Search for the cell housing the specified text and yield its (x, y) center coordinate. 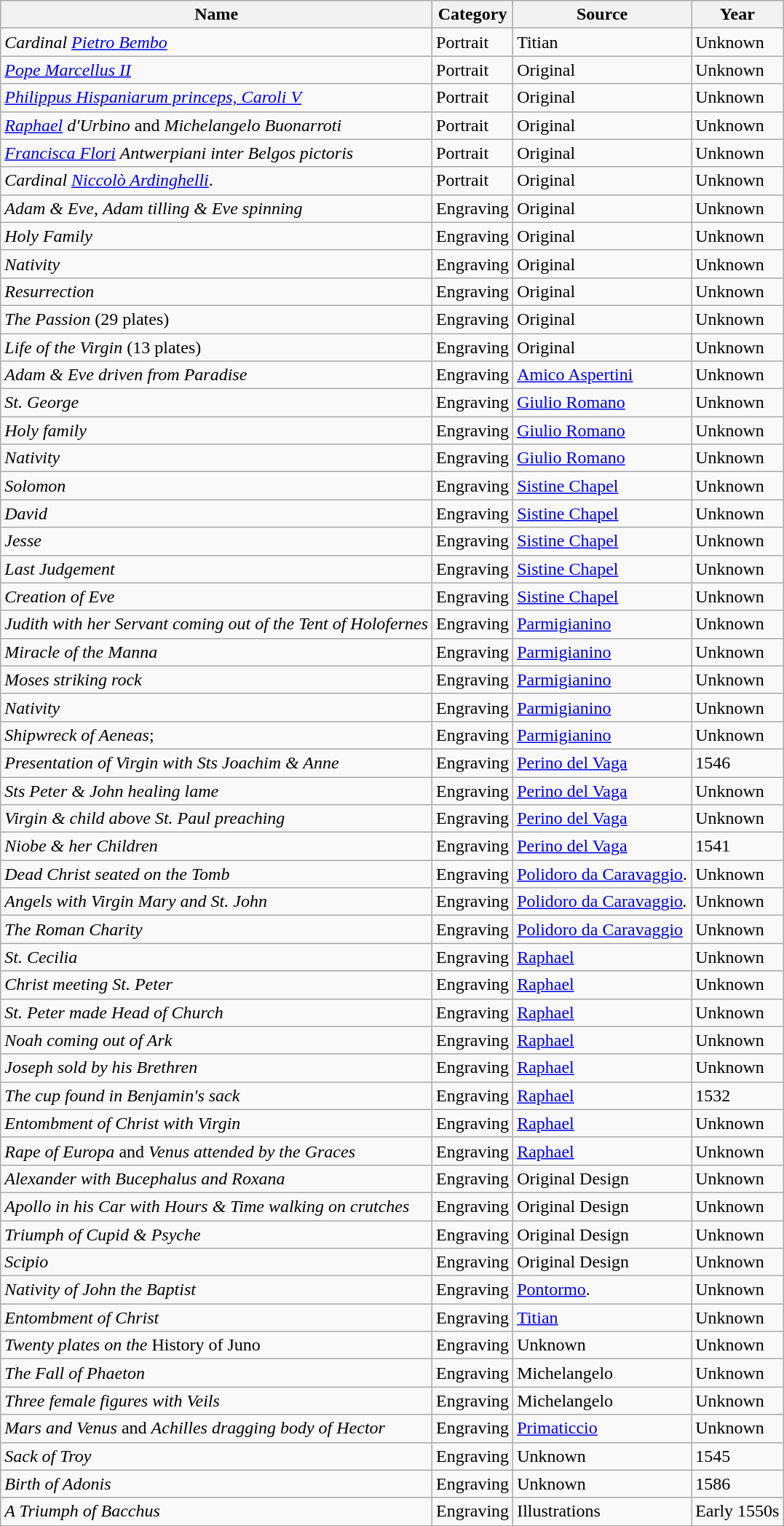
Scipio (217, 1262)
Joseph sold by his Brethren (217, 1068)
Cardinal Pietro Bembo (217, 42)
Year (737, 15)
Last Judgement (217, 569)
Amico Aspertini (603, 375)
Alexander with Bucephalus and Roxana (217, 1179)
The Fall of Phaeton (217, 1373)
1545 (737, 1456)
1541 (737, 846)
Holy Family (217, 236)
The Roman Charity (217, 929)
Dead Christ seated on the Tomb (217, 874)
Mars and Venus and Achilles dragging body of Hector (217, 1428)
Name (217, 15)
Cardinal Niccolò Ardinghelli. (217, 181)
Life of the Virgin (13 plates) (217, 347)
Jesse (217, 541)
Judith with her Servant coming out of the Tent of Holofernes (217, 624)
Adam & Eve driven from Paradise (217, 375)
Moses striking rock (217, 680)
Apollo in his Car with Hours & Time walking on crutches (217, 1206)
Angels with Virgin Mary and St. John (217, 902)
Shipwreck of Aeneas; (217, 735)
Three female figures with Veils (217, 1401)
Raphael d'Urbino and Michelangelo Buonarroti (217, 125)
Sts Peter & John healing lame (217, 790)
Pontormo. (603, 1290)
Niobe & her Children (217, 846)
Source (603, 15)
St. George (217, 403)
Francisca Flori Antwerpiani inter Belgos pictoris (217, 153)
Adam & Eve, Adam tilling & Eve spinning (217, 208)
Primaticcio (603, 1428)
Solomon (217, 486)
Resurrection (217, 291)
1532 (737, 1096)
David (217, 514)
The cup found in Benjamin's sack (217, 1096)
Rape of Europa and Venus attended by the Graces (217, 1151)
St. Cecilia (217, 957)
Presentation of Virgin with Sts Joachim & Anne (217, 763)
Triumph of Cupid & Psyche (217, 1235)
Nativity of John the Baptist (217, 1290)
Early 1550s (737, 1511)
St. Peter made Head of Church (217, 1012)
Miracle of the Manna (217, 652)
Polidoro da Caravaggio (603, 929)
Holy family (217, 430)
1546 (737, 763)
Entombment of Christ (217, 1318)
Creation of Eve (217, 597)
1586 (737, 1484)
Illustrations (603, 1511)
Philippus Hispaniarum princeps, Caroli V (217, 98)
Entombment of Christ with Virgin (217, 1123)
Virgin & child above St. Paul preaching (217, 819)
Twenty plates on the History of Juno (217, 1345)
A Triumph of Bacchus (217, 1511)
Noah coming out of Ark (217, 1040)
Category (473, 15)
Sack of Troy (217, 1456)
Pope Marcellus II (217, 70)
Birth of Adonis (217, 1484)
The Passion (29 plates) (217, 319)
Christ meeting St. Peter (217, 985)
